Detect which cell encompasses the target text, then output its (X, Y) center coordinate. 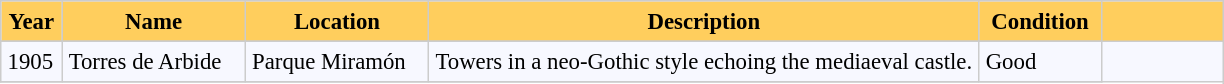
1905 (32, 61)
Good (1040, 61)
Torres de Arbide (154, 61)
Year (32, 21)
Condition (1040, 21)
Parque Miramón (336, 61)
Name (154, 21)
Location (336, 21)
Towers in a neo-Gothic style echoing the mediaeval castle. (704, 61)
Description (704, 21)
